Find where the given text appears and provide that cell's center as [X, Y] coordinate. 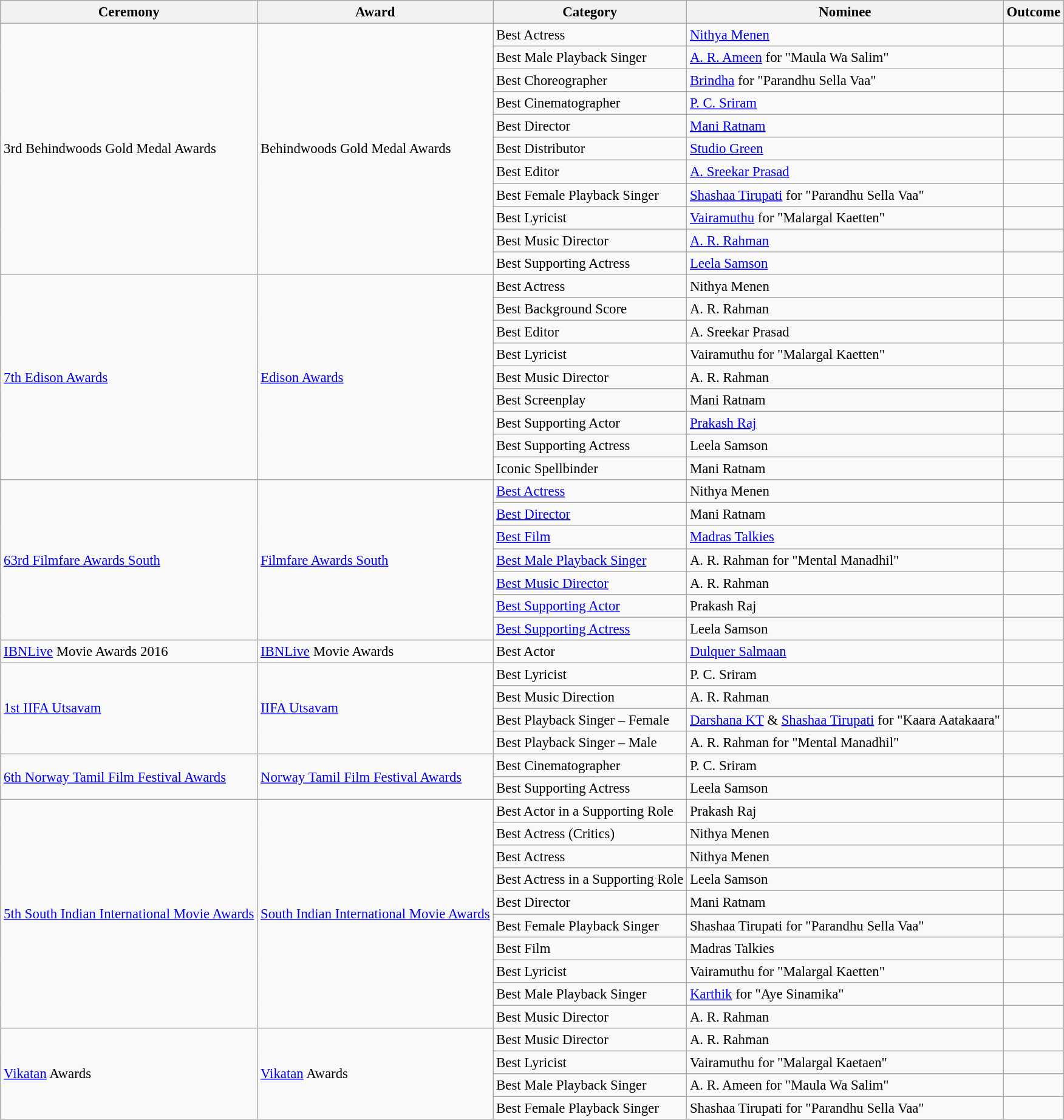
Ceremony [129, 12]
Category [590, 12]
Nominee [845, 12]
7th Edison Awards [129, 377]
Norway Tamil Film Festival Awards [375, 777]
Best Music Direction [590, 697]
Best Playback Singer – Female [590, 720]
Iconic Spellbinder [590, 469]
IIFA Utsavam [375, 708]
6th Norway Tamil Film Festival Awards [129, 777]
Best Screenplay [590, 400]
Best Actor in a Supporting Role [590, 811]
63rd Filmfare Awards South [129, 560]
South Indian International Movie Awards [375, 914]
Studio Green [845, 149]
Darshana KT & Shashaa Tirupati for "Kaara Aatakaara" [845, 720]
Best Choreographer [590, 81]
Brindha for "Parandhu Sella Vaa" [845, 81]
Karthik for "Aye Sinamika" [845, 994]
Vairamuthu for "Malargal Kaetaen" [845, 1062]
Behindwoods Gold Medal Awards [375, 149]
Best Actress (Critics) [590, 834]
IBNLive Movie Awards 2016 [129, 652]
Best Distributor [590, 149]
Dulquer Salmaan [845, 652]
Outcome [1034, 12]
Best Actress in a Supporting Role [590, 880]
1st IIFA Utsavam [129, 708]
Award [375, 12]
Filmfare Awards South [375, 560]
3rd Behindwoods Gold Medal Awards [129, 149]
Best Background Score [590, 309]
IBNLive Movie Awards [375, 652]
Best Playback Singer – Male [590, 743]
Edison Awards [375, 377]
Best Actor [590, 652]
5th South Indian International Movie Awards [129, 914]
